For the text-containing cell, return its midpoint in [x, y] coordinate format. 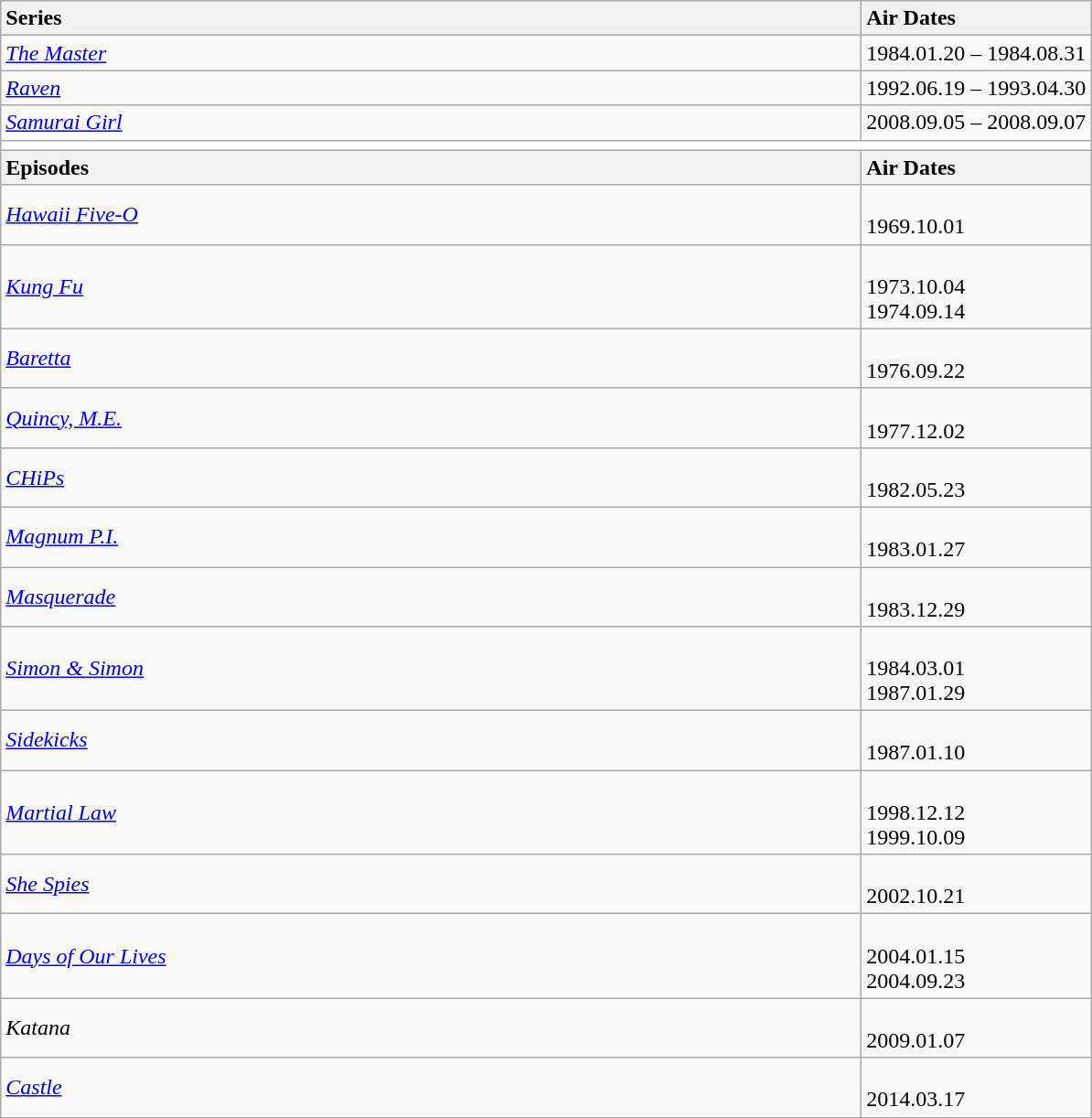
Simon & Simon [432, 669]
Martial Law [432, 812]
2014.03.17 [977, 1087]
Sidekicks [432, 741]
1977.12.02 [977, 417]
Baretta [432, 359]
Masquerade [432, 597]
1983.01.27 [977, 536]
Katana [432, 1028]
Days of Our Lives [432, 956]
She Spies [432, 884]
Raven [432, 88]
1976.09.22 [977, 359]
1969.10.01 [977, 214]
2004.01.152004.09.23 [977, 956]
1984.01.20 – 1984.08.31 [977, 53]
2009.01.07 [977, 1028]
Kung Fu [432, 286]
1998.12.121999.10.09 [977, 812]
Samurai Girl [432, 123]
Quincy, M.E. [432, 417]
1987.01.10 [977, 741]
Hawaii Five-O [432, 214]
CHiPs [432, 478]
1984.03.011987.01.29 [977, 669]
1983.12.29 [977, 597]
Magnum P.I. [432, 536]
1982.05.23 [977, 478]
2008.09.05 – 2008.09.07 [977, 123]
Series [432, 18]
1992.06.19 – 1993.04.30 [977, 88]
1973.10.041974.09.14 [977, 286]
The Master [432, 53]
2002.10.21 [977, 884]
Episodes [432, 167]
Castle [432, 1087]
